Return [x, y] of the center of cell containing provided text 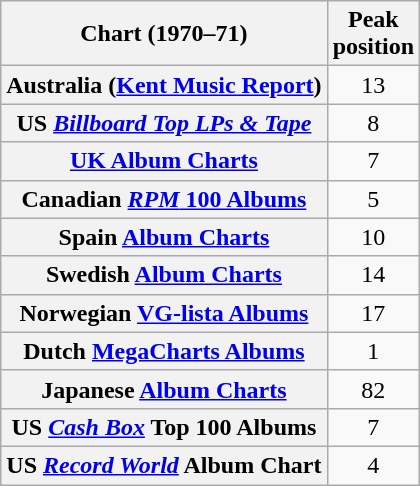
17 [373, 313]
13 [373, 85]
Australia (Kent Music Report) [164, 85]
Japanese Album Charts [164, 389]
14 [373, 275]
Dutch MegaCharts Albums [164, 351]
5 [373, 199]
US Cash Box Top 100 Albums [164, 427]
1 [373, 351]
Swedish Album Charts [164, 275]
10 [373, 237]
82 [373, 389]
Chart (1970–71) [164, 34]
Canadian RPM 100 Albums [164, 199]
US Record World Album Chart [164, 465]
Norwegian VG-lista Albums [164, 313]
8 [373, 123]
Spain Album Charts [164, 237]
US Billboard Top LPs & Tape [164, 123]
UK Album Charts [164, 161]
4 [373, 465]
Peakposition [373, 34]
